Pinpoint the cell where the given text exists, returning its (x, y) midpoint coordinate. 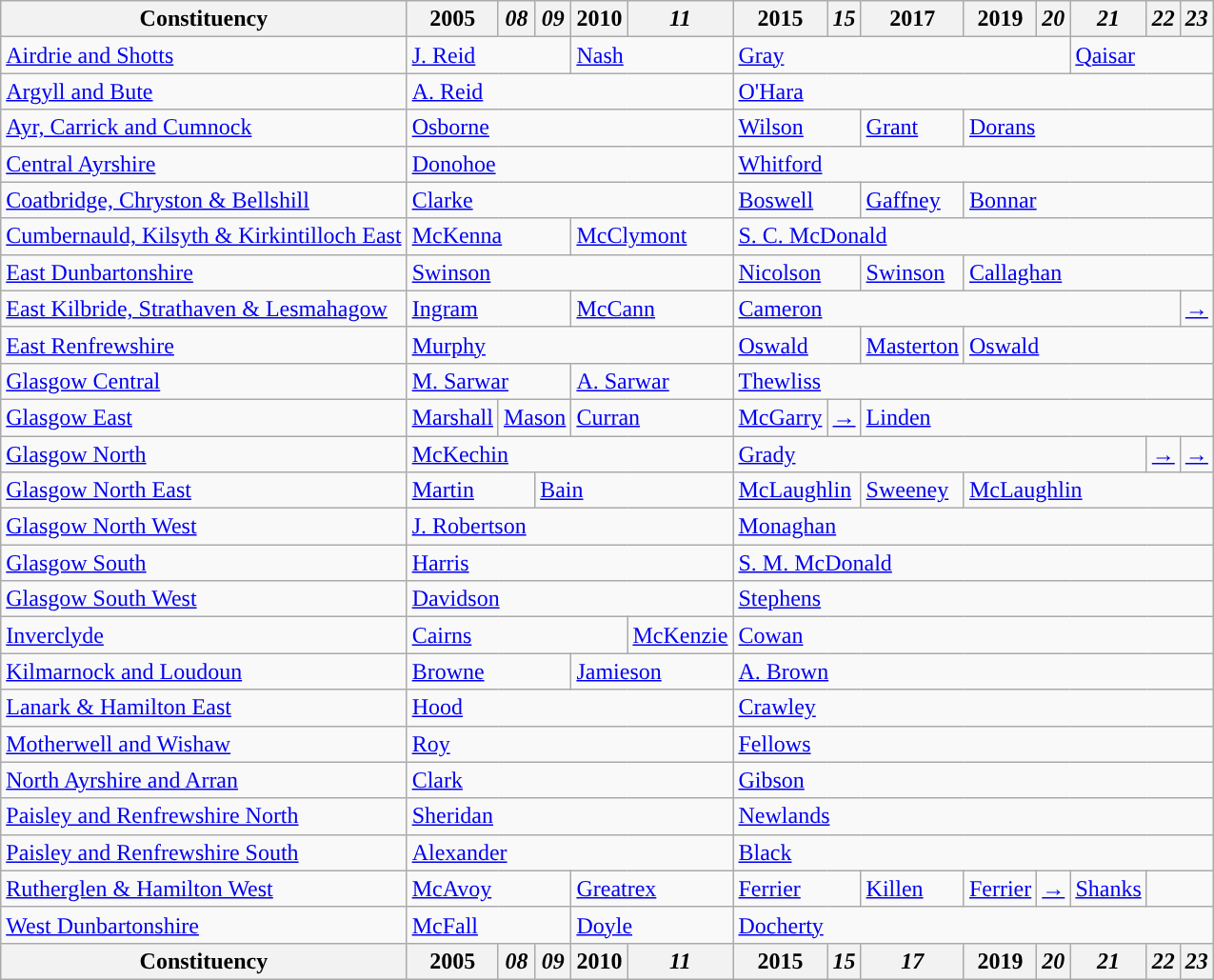
Grady (940, 454)
Murphy (569, 345)
Sweeney (912, 490)
Glasgow North East (204, 490)
Rutherglen & Hamilton West (204, 889)
Thewliss (973, 381)
Gaffney (912, 200)
J. Robertson (569, 527)
East Kilbride, Strathaven & Lesmahagow (204, 309)
Sheridan (569, 816)
Newlands (973, 816)
McCann (652, 309)
Grant (912, 128)
S. C. McDonald (973, 236)
Alexander (569, 852)
Killen (912, 889)
Glasgow South West (204, 599)
Qaisar (1143, 55)
Greatrex (652, 889)
Martin (470, 490)
Jamieson (652, 671)
Airdrie and Shotts (204, 55)
Bain (634, 490)
McFall (489, 925)
Cowan (973, 635)
Fellows (973, 744)
Clarke (569, 200)
McKenzie (680, 635)
Coatbridge, Chryston & Bellshill (204, 200)
Cairns (517, 635)
Gibson (973, 780)
Boswell (797, 200)
Glasgow South (204, 563)
McClymont (652, 236)
Cameron (956, 309)
Inverclyde (204, 635)
J. Reid (489, 55)
A. Reid (569, 91)
17 (912, 961)
Callaghan (1088, 272)
McAvoy (489, 889)
A. Sarwar (652, 381)
Ingram (489, 309)
Donohoe (569, 164)
Glasgow North West (204, 527)
Argyll and Bute (204, 91)
Osborne (569, 128)
McKechin (569, 454)
Harris (569, 563)
Shanks (1108, 889)
West Dunbartonshire (204, 925)
Cumbernauld, Kilsyth & Kirkintilloch East (204, 236)
Paisley and Renfrewshire South (204, 852)
Glasgow North (204, 454)
Docherty (973, 925)
Davidson (569, 599)
Lanark & Hamilton East (204, 708)
Curran (652, 417)
Nicolson (797, 272)
Doyle (652, 925)
Monaghan (973, 527)
Marshall (452, 417)
Masterton (912, 345)
East Dunbartonshire (204, 272)
Bonnar (1088, 200)
Ayr, Carrick and Cumnock (204, 128)
North Ayrshire and Arran (204, 780)
Nash (652, 55)
Stephens (973, 599)
Crawley (973, 708)
Gray (902, 55)
Glasgow East (204, 417)
Browne (489, 671)
Mason (534, 417)
Kilmarnock and Loudoun (204, 671)
Clark (569, 780)
O'Hara (973, 91)
Central Ayrshire (204, 164)
Linden (1037, 417)
Motherwell and Wishaw (204, 744)
Wilson (797, 128)
McKenna (489, 236)
Black (973, 852)
Hood (569, 708)
Roy (569, 744)
Dorans (1088, 128)
2017 (912, 19)
Paisley and Renfrewshire North (204, 816)
S. M. McDonald (973, 563)
Whitford (973, 164)
A. Brown (973, 671)
McGarry (781, 417)
Glasgow Central (204, 381)
M. Sarwar (489, 381)
East Renfrewshire (204, 345)
